Identify which cell holds the provided text, then report its (X, Y) central coordinate. 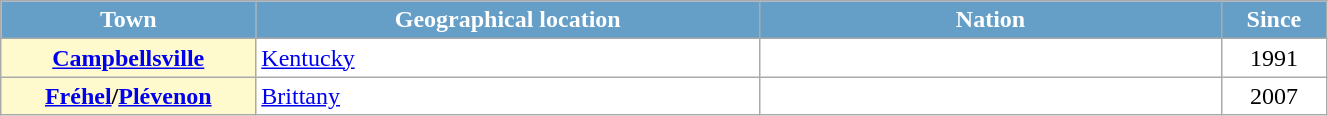
1991 (1274, 58)
Geographical location (508, 20)
Brittany (508, 96)
Since (1274, 20)
Campbellsville (128, 58)
Town (128, 20)
Nation (991, 20)
Kentucky (508, 58)
Fréhel/Plévenon (128, 96)
2007 (1274, 96)
